Identify which cell holds the provided text, then report its [X, Y] central coordinate. 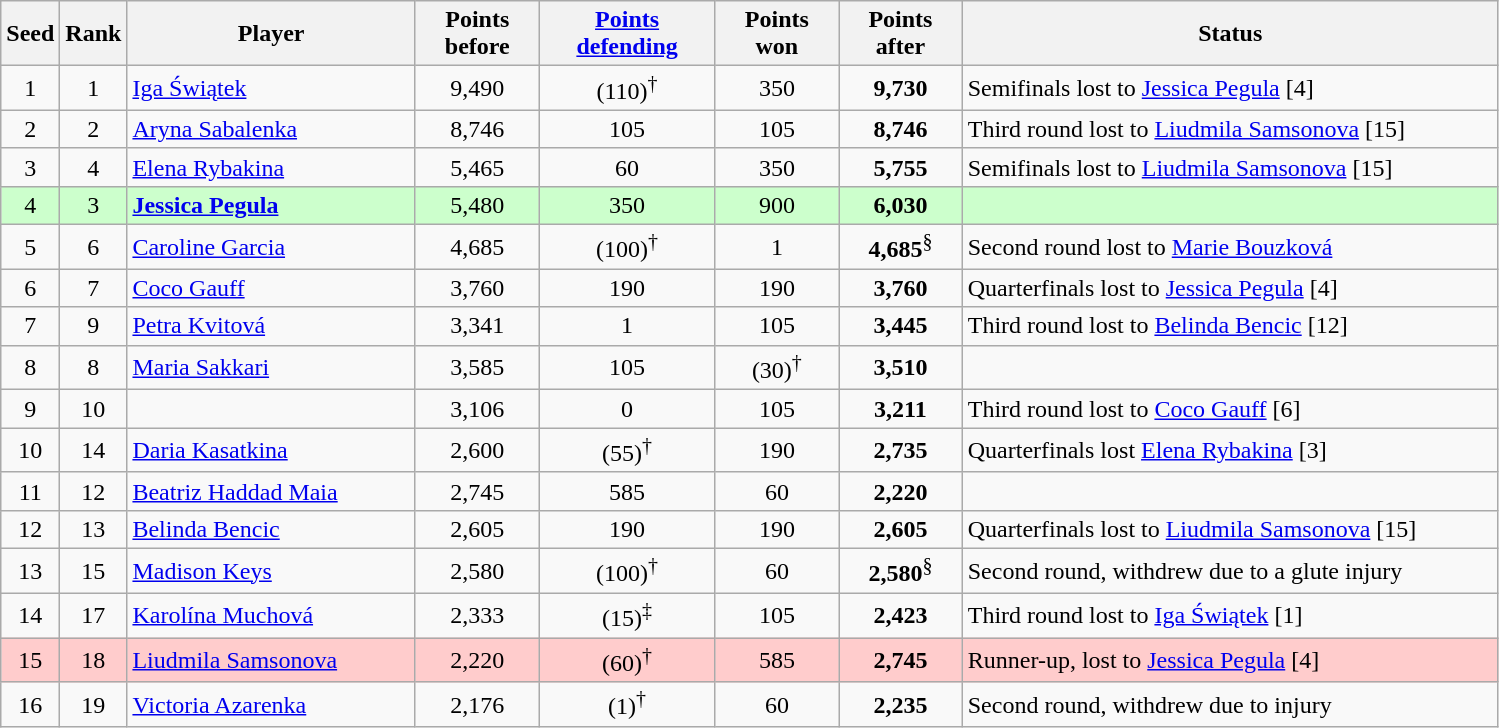
Daria Kasatkina [272, 450]
Third round lost to Liudmila Samsonova [15] [1230, 129]
Maria Sakkari [272, 368]
19 [94, 704]
2,176 [477, 704]
5,755 [901, 167]
3,445 [901, 326]
Third round lost to Coco Gauff [6] [1230, 409]
Jessica Pegula [272, 205]
(60)† [627, 660]
17 [94, 616]
Second round, withdrew due to a glute injury [1230, 572]
Rank [94, 34]
2,235 [901, 704]
Points defending [627, 34]
3,510 [901, 368]
9,490 [477, 88]
Second round lost to Marie Bouzková [1230, 248]
4,685§ [901, 248]
Elena Rybakina [272, 167]
2,333 [477, 616]
Madison Keys [272, 572]
4,685 [477, 248]
(1)† [627, 704]
Quarterfinals lost to Liudmila Samsonova [15] [1230, 529]
(15)‡ [627, 616]
2,580 [477, 572]
Petra Kvitová [272, 326]
Semifinals lost to Jessica Pegula [4] [1230, 88]
Quarterfinals lost Elena Rybakina [3] [1230, 450]
Seed [30, 34]
Karolína Muchová [272, 616]
Iga Świątek [272, 88]
0 [627, 409]
16 [30, 704]
Beatriz Haddad Maia [272, 491]
Points before [477, 34]
(55)† [627, 450]
9,730 [901, 88]
Semifinals lost to Liudmila Samsonova [15] [1230, 167]
Third round lost to Belinda Bencic [12] [1230, 326]
(110)† [627, 88]
3,211 [901, 409]
18 [94, 660]
Belinda Bencic [272, 529]
Points after [901, 34]
5,480 [477, 205]
Quarterfinals lost to Jessica Pegula [4] [1230, 288]
Caroline Garcia [272, 248]
Player [272, 34]
Liudmila Samsonova [272, 660]
(30)† [777, 368]
2,600 [477, 450]
Aryna Sabalenka [272, 129]
Points won [777, 34]
Second round, withdrew due to injury [1230, 704]
2,735 [901, 450]
3,106 [477, 409]
3,341 [477, 326]
5 [30, 248]
900 [777, 205]
11 [30, 491]
2,580§ [901, 572]
Third round lost to Iga Świątek [1] [1230, 616]
Victoria Azarenka [272, 704]
5,465 [477, 167]
6,030 [901, 205]
2,423 [901, 616]
Runner-up, lost to Jessica Pegula [4] [1230, 660]
3,585 [477, 368]
Status [1230, 34]
Coco Gauff [272, 288]
